For the text-containing cell, return its midpoint in (X, Y) coordinate format. 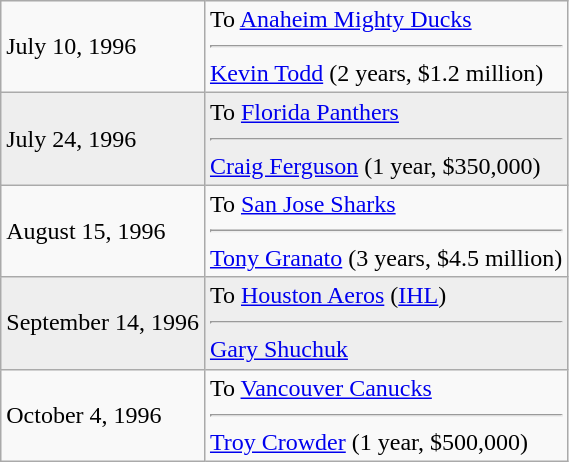
To Houston Aeros (IHL)Gary Shuchuk (386, 323)
To Anaheim Mighty DucksKevin Todd (2 years, $1.2 million) (386, 47)
October 4, 1996 (103, 415)
July 10, 1996 (103, 47)
July 24, 1996 (103, 139)
To Vancouver CanucksTroy Crowder (1 year, $500,000) (386, 415)
To San Jose SharksTony Granato (3 years, $4.5 million) (386, 231)
September 14, 1996 (103, 323)
August 15, 1996 (103, 231)
To Florida PanthersCraig Ferguson (1 year, $350,000) (386, 139)
